Return (X, Y) of the center of cell containing provided text 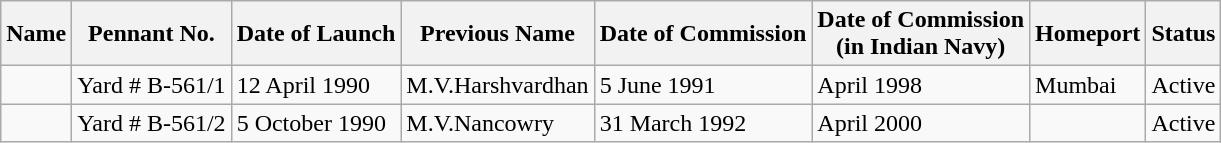
12 April 1990 (316, 85)
5 October 1990 (316, 123)
Yard # B-561/2 (152, 123)
Date of Launch (316, 34)
April 2000 (921, 123)
Date of Commission (in Indian Navy) (921, 34)
Yard # B-561/1 (152, 85)
Mumbai (1088, 85)
April 1998 (921, 85)
Pennant No. (152, 34)
M.V.Nancowry (498, 123)
Name (36, 34)
Date of Commission (703, 34)
Previous Name (498, 34)
M.V.Harshvardhan (498, 85)
Homeport (1088, 34)
31 March 1992 (703, 123)
5 June 1991 (703, 85)
Status (1184, 34)
